Capture the cell that displays the provided text and extract its (X, Y) central coordinate. 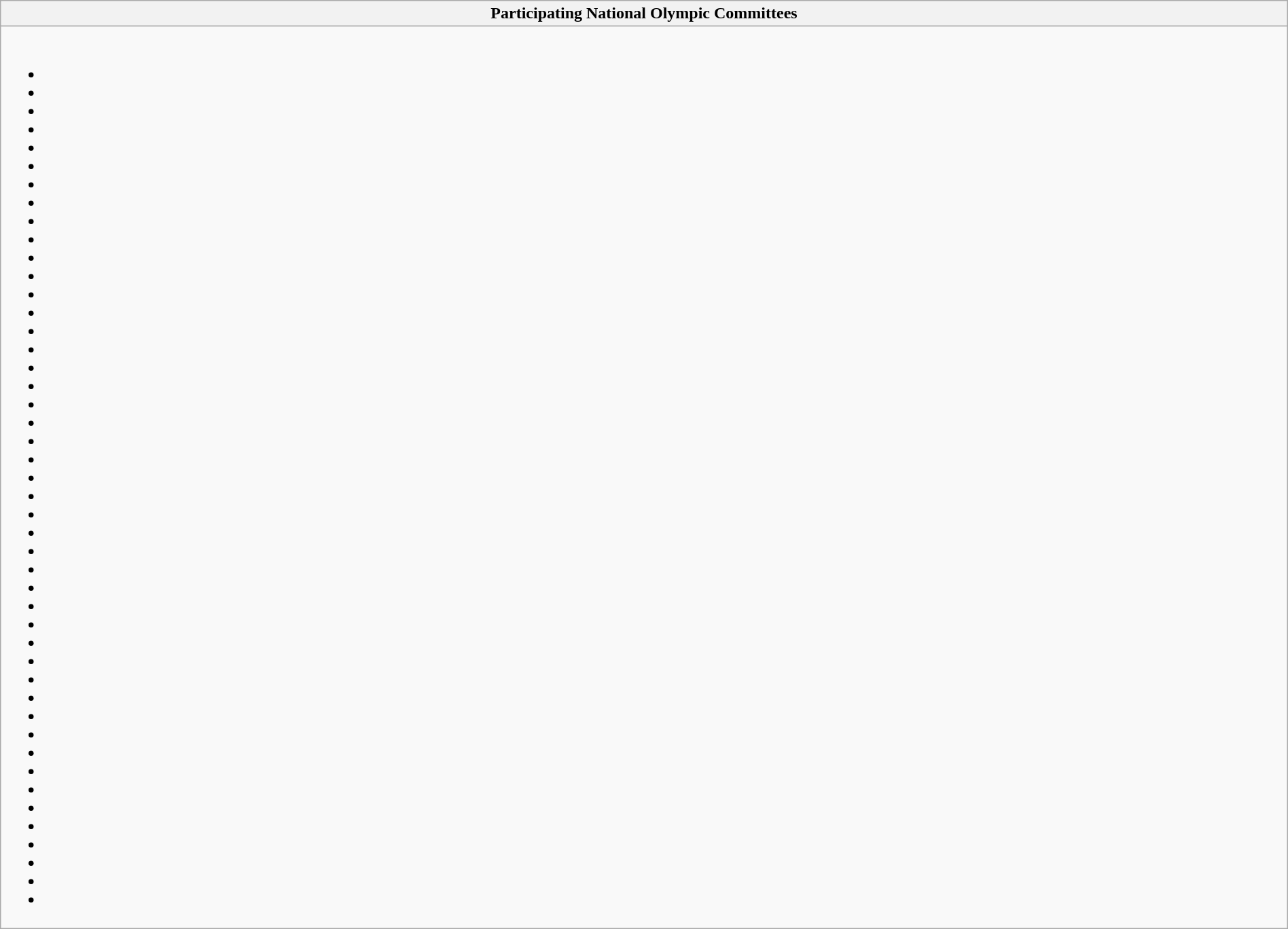
Participating National Olympic Committees (644, 14)
